For the text-containing cell, return its midpoint in [x, y] coordinate format. 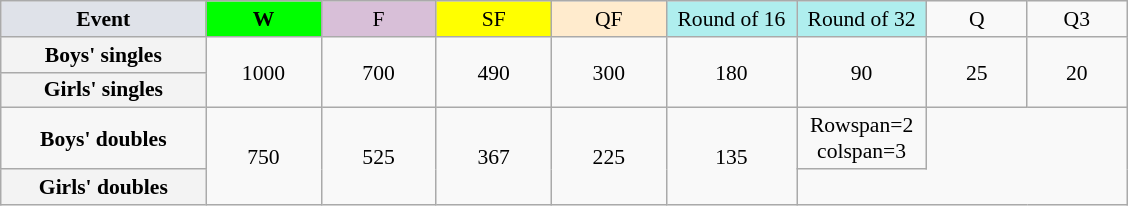
Q [977, 19]
367 [494, 156]
Girls' singles [104, 90]
Boys' singles [104, 55]
700 [378, 72]
90 [861, 72]
180 [731, 72]
490 [494, 72]
W [264, 19]
QF [608, 19]
Round of 32 [861, 19]
Girls' doubles [104, 187]
300 [608, 72]
Rowspan=2 colspan=3 [861, 138]
225 [608, 156]
SF [494, 19]
F [378, 19]
Q3 [1077, 19]
25 [977, 72]
Round of 16 [731, 19]
750 [264, 156]
525 [378, 156]
1000 [264, 72]
135 [731, 156]
Boys' doubles [104, 138]
Event [104, 19]
20 [1077, 72]
